Pinpoint the cell where the given text exists, returning its [X, Y] midpoint coordinate. 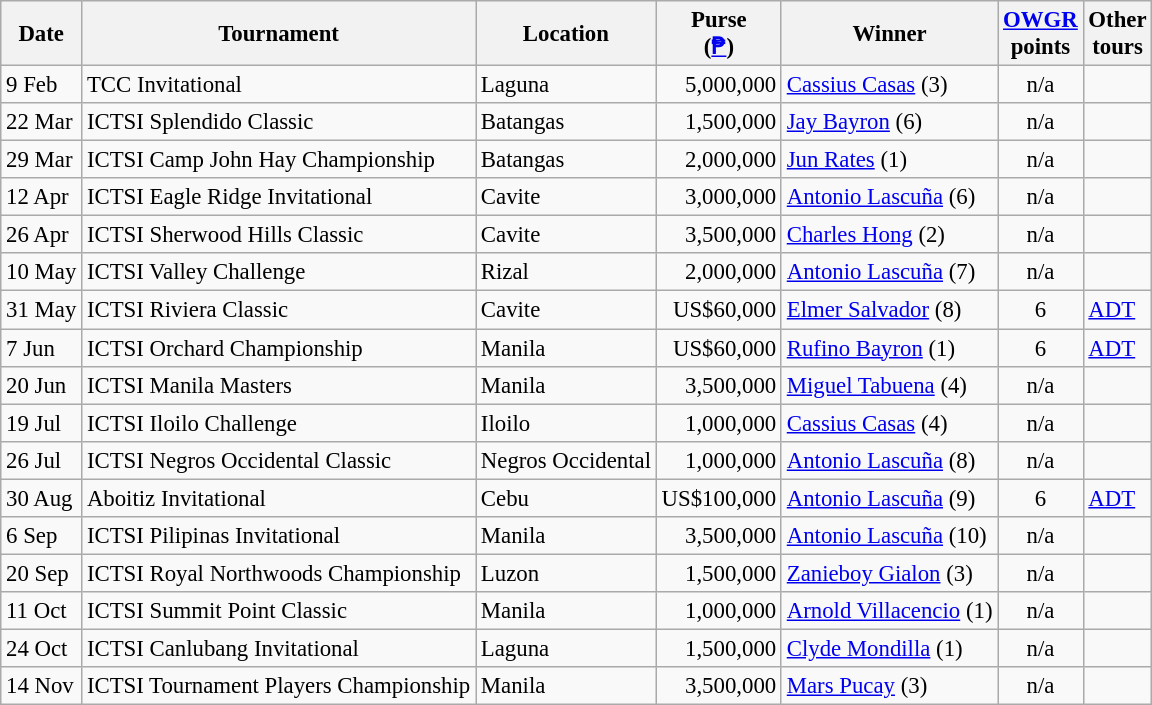
14 Nov [42, 686]
Jun Rates (1) [889, 160]
ICTSI Splendido Classic [279, 122]
19 Jul [42, 423]
ICTSI Manila Masters [279, 385]
Winner [889, 34]
Location [566, 34]
Antonio Lascuña (6) [889, 197]
ICTSI Riviera Classic [279, 310]
Date [42, 34]
Antonio Lascuña (7) [889, 273]
Miguel Tabuena (4) [889, 385]
29 Mar [42, 160]
ICTSI Camp John Hay Championship [279, 160]
ICTSI Negros Occidental Classic [279, 460]
26 Apr [42, 235]
11 Oct [42, 611]
Antonio Lascuña (10) [889, 536]
26 Jul [42, 460]
OWGRpoints [1040, 34]
20 Sep [42, 573]
Negros Occidental [566, 460]
Aboitiz Invitational [279, 498]
Purse(₱) [718, 34]
Charles Hong (2) [889, 235]
Luzon [566, 573]
Iloilo [566, 423]
Rufino Bayron (1) [889, 348]
TCC Invitational [279, 85]
Antonio Lascuña (9) [889, 498]
Mars Pucay (3) [889, 686]
31 May [42, 310]
ICTSI Orchard Championship [279, 348]
Rizal [566, 273]
ICTSI Summit Point Classic [279, 611]
22 Mar [42, 122]
Cassius Casas (3) [889, 85]
5,000,000 [718, 85]
ICTSI Canlubang Invitational [279, 648]
6 Sep [42, 536]
Arnold Villacencio (1) [889, 611]
Elmer Salvador (8) [889, 310]
Cassius Casas (4) [889, 423]
Othertours [1118, 34]
30 Aug [42, 498]
20 Jun [42, 385]
7 Jun [42, 348]
ICTSI Pilipinas Invitational [279, 536]
Antonio Lascuña (8) [889, 460]
Cebu [566, 498]
24 Oct [42, 648]
ICTSI Royal Northwoods Championship [279, 573]
ICTSI Eagle Ridge Invitational [279, 197]
US$100,000 [718, 498]
ICTSI Valley Challenge [279, 273]
Zanieboy Gialon (3) [889, 573]
ICTSI Iloilo Challenge [279, 423]
ICTSI Tournament Players Championship [279, 686]
Tournament [279, 34]
Jay Bayron (6) [889, 122]
Clyde Mondilla (1) [889, 648]
3,000,000 [718, 197]
ICTSI Sherwood Hills Classic [279, 235]
9 Feb [42, 85]
12 Apr [42, 197]
10 May [42, 273]
